Pinpoint the cell where the given text exists, returning its (X, Y) midpoint coordinate. 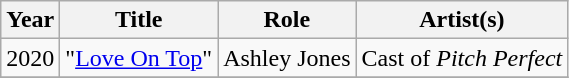
Cast of Pitch Perfect (462, 58)
Title (139, 20)
Ashley Jones (287, 58)
"Love On Top" (139, 58)
Role (287, 20)
Artist(s) (462, 20)
2020 (30, 58)
Year (30, 20)
